Capture the cell that displays the provided text and extract its [X, Y] central coordinate. 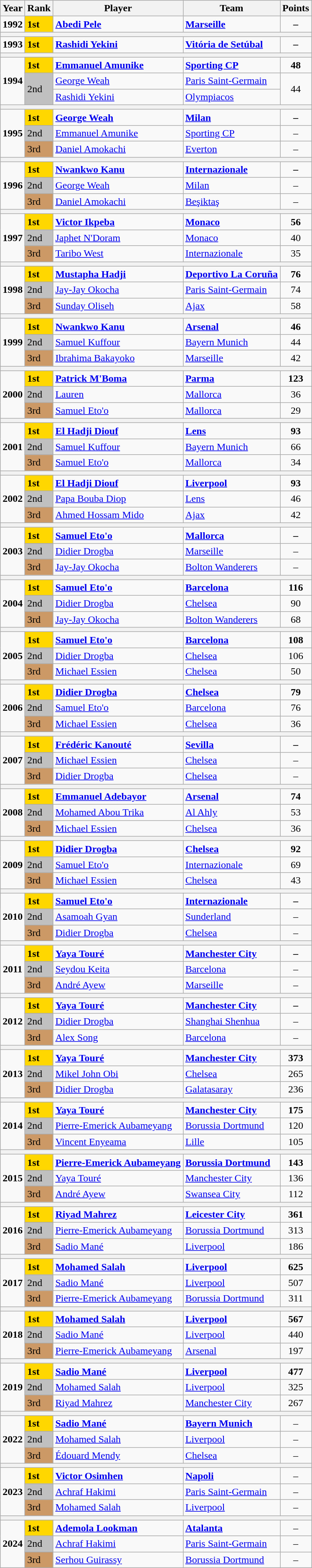
1998 [13, 290]
2000 [13, 395]
175 [296, 1110]
Sevilla [231, 744]
2012 [13, 1022]
Vitória de Setúbal [231, 45]
Atalanta [231, 1528]
Serhou Guirassy [118, 1560]
Shanghai Shenhua [231, 1022]
2015 [13, 1178]
116 [296, 588]
1993 [13, 45]
Abedi Pele [118, 24]
2007 [13, 760]
Sunday Oliseh [118, 306]
69 [296, 865]
2013 [13, 1074]
35 [296, 254]
507 [296, 1283]
2008 [13, 813]
Sunderland [231, 917]
2017 [13, 1283]
Victor Ikpeba [118, 222]
2006 [13, 708]
Frédéric Kanouté [118, 744]
Seydou Keita [118, 969]
120 [296, 1126]
2010 [13, 917]
136 [296, 1178]
56 [296, 222]
Parma [231, 379]
Deportivo La Coruña [231, 274]
477 [296, 1371]
Édouard Mendy [118, 1455]
90 [296, 604]
Player [118, 8]
Year [13, 8]
2023 [13, 1492]
1997 [13, 238]
105 [296, 1142]
143 [296, 1162]
79 [296, 692]
2024 [13, 1544]
Swansea City [231, 1194]
Rank [39, 8]
Alex Song [118, 1037]
Lille [231, 1142]
1999 [13, 342]
2019 [13, 1387]
1992 [13, 24]
2014 [13, 1126]
108 [296, 640]
625 [296, 1267]
Patrick M'Boma [118, 379]
311 [296, 1299]
Mikel John Obi [118, 1074]
Mohamed Abou Trika [118, 813]
29 [296, 410]
440 [296, 1335]
197 [296, 1351]
Points [296, 8]
Ahmed Hossam Mido [118, 515]
2003 [13, 551]
2001 [13, 447]
48 [296, 65]
50 [296, 672]
Ibrahima Bakayoko [118, 358]
1994 [13, 81]
Galatasaray [231, 1090]
Team [231, 8]
1995 [13, 133]
43 [296, 881]
112 [296, 1194]
34 [296, 463]
361 [296, 1215]
Asamoah Gyan [118, 917]
2016 [13, 1231]
1996 [13, 186]
265 [296, 1074]
267 [296, 1403]
Lauren [118, 395]
Napoli [231, 1476]
Taribo West [118, 254]
2022 [13, 1440]
53 [296, 813]
325 [296, 1387]
Emmanuel Adebayor [118, 797]
Ademola Lookman [118, 1528]
373 [296, 1058]
Olympiacos [231, 97]
2018 [13, 1335]
2009 [13, 865]
2011 [13, 969]
58 [296, 306]
Victor Osimhen [118, 1476]
Papa Bouba Diop [118, 499]
106 [296, 656]
2002 [13, 499]
313 [296, 1231]
92 [296, 849]
Mustapha Hadji [118, 274]
40 [296, 238]
Leicester City [231, 1215]
Vincent Enyeama [118, 1142]
567 [296, 1319]
Al Ahly [231, 813]
Everton [231, 149]
123 [296, 379]
68 [296, 619]
236 [296, 1090]
186 [296, 1246]
Japhet N'Doram [118, 238]
2004 [13, 604]
66 [296, 447]
2005 [13, 656]
Beşiktaş [231, 201]
